Return the (X, Y) coordinate for the center point of the cell that contains the specified text.  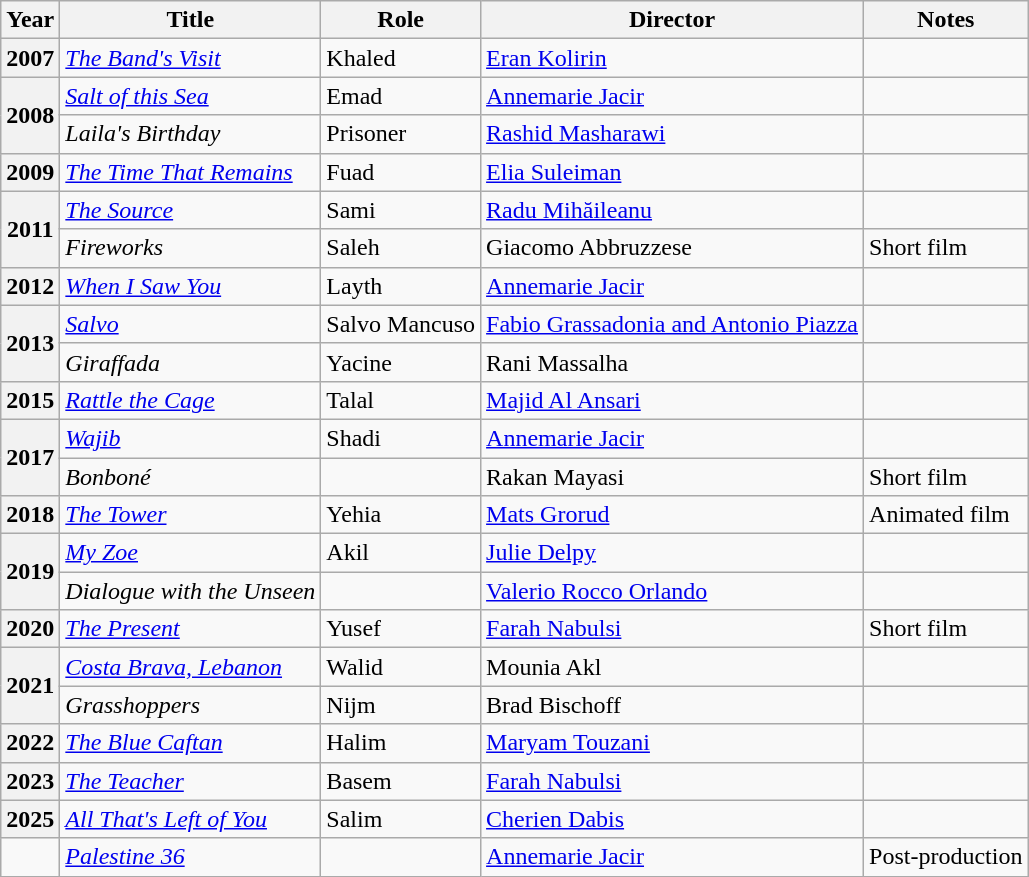
Mounia Akl (672, 667)
Fireworks (190, 248)
Post-production (946, 857)
Yehia (401, 515)
Eran Kolirin (672, 58)
Fabio Grassadonia and Antonio Piazza (672, 324)
Walid (401, 667)
2018 (30, 515)
Cherien Dabis (672, 819)
2022 (30, 743)
2008 (30, 115)
The Time That Remains (190, 172)
Rani Massalha (672, 362)
The Teacher (190, 781)
Majid Al Ansari (672, 400)
2015 (30, 400)
Costa Brava, Lebanon (190, 667)
Palestine 36 (190, 857)
Mats Grorud (672, 515)
Shadi (401, 438)
The Source (190, 210)
Yusef (401, 629)
Giacomo Abbruzzese (672, 248)
The Blue Caftan (190, 743)
Talal (401, 400)
2021 (30, 686)
The Present (190, 629)
My Zoe (190, 553)
Salvo (190, 324)
Julie Delpy (672, 553)
The Band's Visit (190, 58)
Valerio Rocco Orlando (672, 591)
Basem (401, 781)
Emad (401, 96)
2007 (30, 58)
Saleh (401, 248)
Dialogue with the Unseen (190, 591)
All That's Left of You (190, 819)
Khaled (401, 58)
2025 (30, 819)
Layth (401, 286)
2019 (30, 572)
When I Saw You (190, 286)
Salim (401, 819)
Salt of this Sea (190, 96)
Year (30, 20)
Elia Suleiman (672, 172)
2020 (30, 629)
Rashid Masharawi (672, 134)
Laila's Birthday (190, 134)
2017 (30, 457)
Grasshoppers (190, 705)
Director (672, 20)
Maryam Touzani (672, 743)
Animated film (946, 515)
Prisoner (401, 134)
Giraffada (190, 362)
2012 (30, 286)
Notes (946, 20)
2009 (30, 172)
Sami (401, 210)
Akil (401, 553)
Salvo Mancuso (401, 324)
Wajib (190, 438)
Title (190, 20)
Halim (401, 743)
Rakan Mayasi (672, 477)
Fuad (401, 172)
2011 (30, 229)
Radu Mihăileanu (672, 210)
The Tower (190, 515)
Brad Bischoff (672, 705)
Rattle the Cage (190, 400)
Yacine (401, 362)
2013 (30, 343)
Nijm (401, 705)
2023 (30, 781)
Role (401, 20)
Bonboné (190, 477)
